From the cell containing the given text, extract its center point as [X, Y] coordinate. 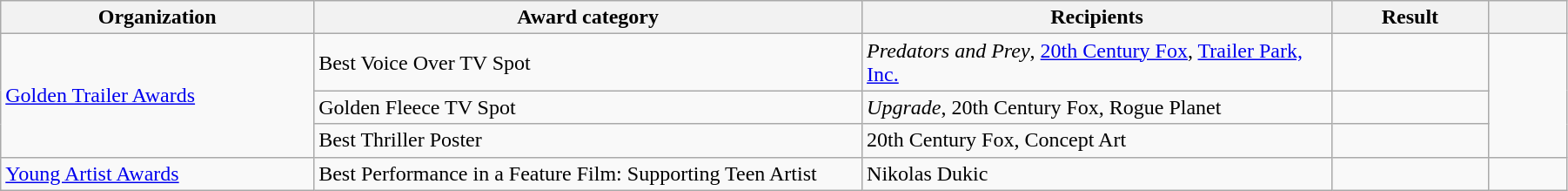
Recipients [1097, 17]
Best Thriller Poster [588, 140]
Best Voice Over TV Spot [588, 63]
Organization [157, 17]
Golden Trailer Awards [157, 96]
Upgrade, 20th Century Fox, Rogue Planet [1097, 107]
20th Century Fox, Concept Art [1097, 140]
Young Artist Awards [157, 174]
Golden Fleece TV Spot [588, 107]
Predators and Prey, 20th Century Fox, Trailer Park, Inc. [1097, 63]
Result [1410, 17]
Best Performance in a Feature Film: Supporting Teen Artist [588, 174]
Award category [588, 17]
Nikolas Dukic [1097, 174]
